Return the (X, Y) coordinate for the center point of the cell that contains the specified text.  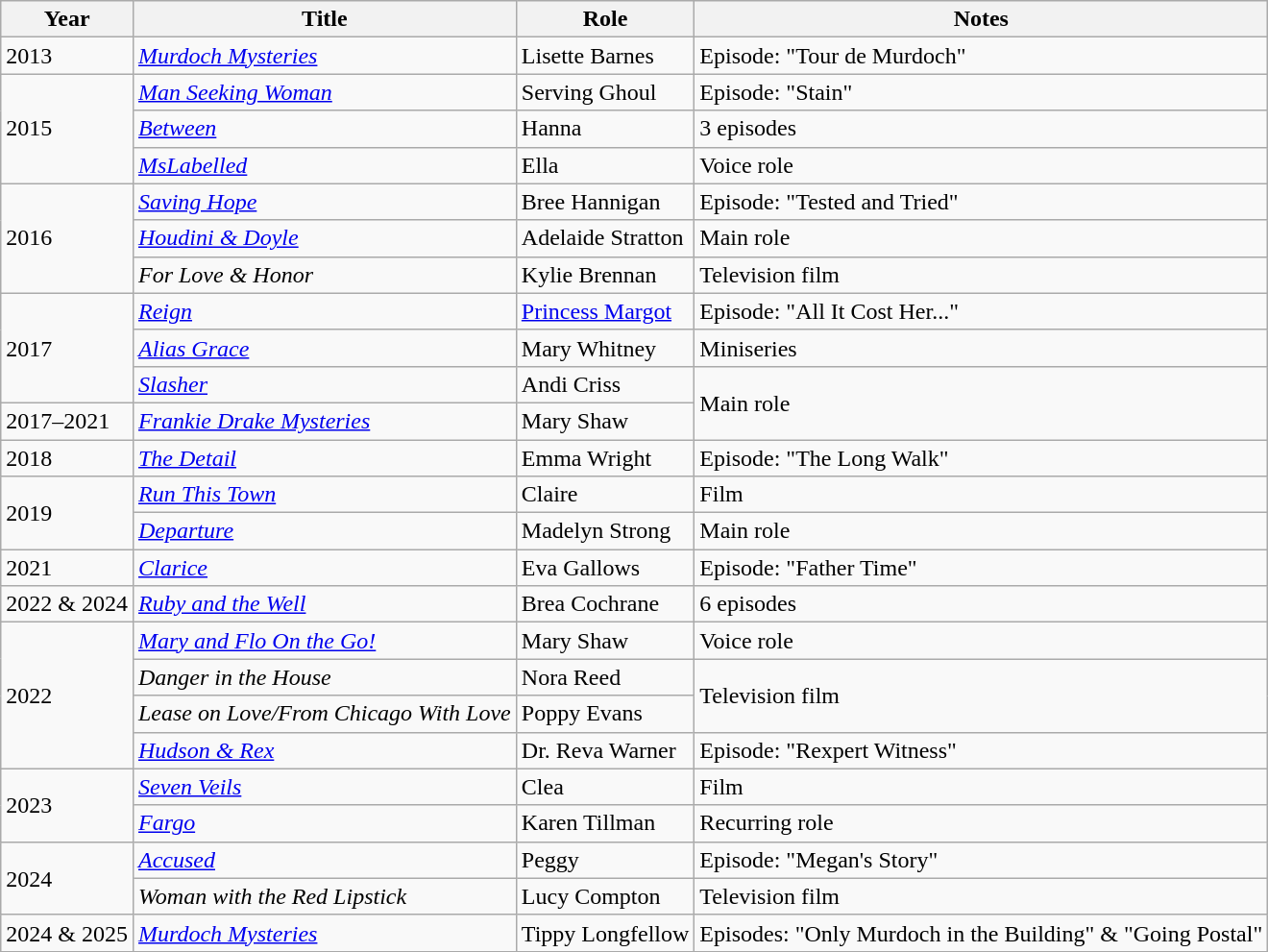
Emma Wright (605, 458)
Notes (982, 19)
Episode: "Stain" (982, 92)
Hanna (605, 129)
Episode: "Tour de Murdoch" (982, 56)
Poppy Evans (605, 714)
Ruby and the Well (325, 604)
For Love & Honor (325, 275)
2017 (67, 348)
Run This Town (325, 495)
2021 (67, 568)
Departure (325, 531)
Madelyn Strong (605, 531)
Clarice (325, 568)
Lease on Love/From Chicago With Love (325, 714)
Saving Hope (325, 202)
Serving Ghoul (605, 92)
Seven Veils (325, 787)
Mary Whitney (605, 348)
Kylie Brennan (605, 275)
Episode: "All It Cost Her..." (982, 311)
Episodes: "Only Murdoch in the Building" & "Going Postal" (982, 933)
Claire (605, 495)
Episode: "Tested and Tried" (982, 202)
2022 & 2024 (67, 604)
Dr. Reva Warner (605, 750)
2018 (67, 458)
Andi Criss (605, 384)
Princess Margot (605, 311)
Adelaide Stratton (605, 238)
The Detail (325, 458)
Hudson & Rex (325, 750)
Episode: "Megan's Story" (982, 860)
Houdini & Doyle (325, 238)
Between (325, 129)
Episode: "The Long Walk" (982, 458)
Nora Reed (605, 677)
Accused (325, 860)
Episode: "Father Time" (982, 568)
2015 (67, 129)
2024 (67, 878)
Mary and Flo On the Go! (325, 641)
Man Seeking Woman (325, 92)
2017–2021 (67, 421)
Alias Grace (325, 348)
3 episodes (982, 129)
2016 (67, 238)
Lucy Compton (605, 896)
MsLabelled (325, 165)
Brea Cochrane (605, 604)
Danger in the House (325, 677)
Episode: "Rexpert Witness" (982, 750)
2019 (67, 513)
Ella (605, 165)
2013 (67, 56)
Title (325, 19)
Lisette Barnes (605, 56)
2024 & 2025 (67, 933)
Karen Tillman (605, 823)
Eva Gallows (605, 568)
Fargo (325, 823)
2023 (67, 805)
Recurring role (982, 823)
Tippy Longfellow (605, 933)
Frankie Drake Mysteries (325, 421)
2022 (67, 696)
Peggy (605, 860)
Woman with the Red Lipstick (325, 896)
Year (67, 19)
Role (605, 19)
Reign (325, 311)
Clea (605, 787)
Slasher (325, 384)
Miniseries (982, 348)
6 episodes (982, 604)
Bree Hannigan (605, 202)
